Extract the (X, Y) coordinate from the center of the cell holding the provided text.  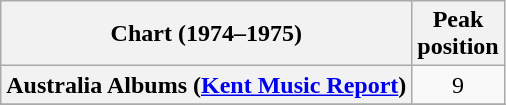
Peakposition (458, 34)
9 (458, 85)
Australia Albums (Kent Music Report) (206, 85)
Chart (1974–1975) (206, 34)
